For the text-containing cell, return its midpoint in (X, Y) coordinate format. 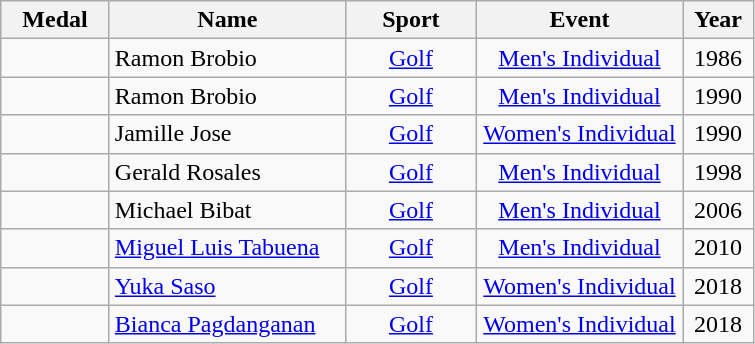
Gerald Rosales (227, 172)
Michael Bibat (227, 210)
Event (579, 20)
Jamille Jose (227, 134)
Name (227, 20)
Medal (56, 20)
Yuka Saso (227, 286)
2010 (718, 248)
2006 (718, 210)
Year (718, 20)
Sport (410, 20)
1986 (718, 58)
1998 (718, 172)
Bianca Pagdanganan (227, 324)
Miguel Luis Tabuena (227, 248)
